Output the (X, Y) coordinate of the center of the cell containing the given text.  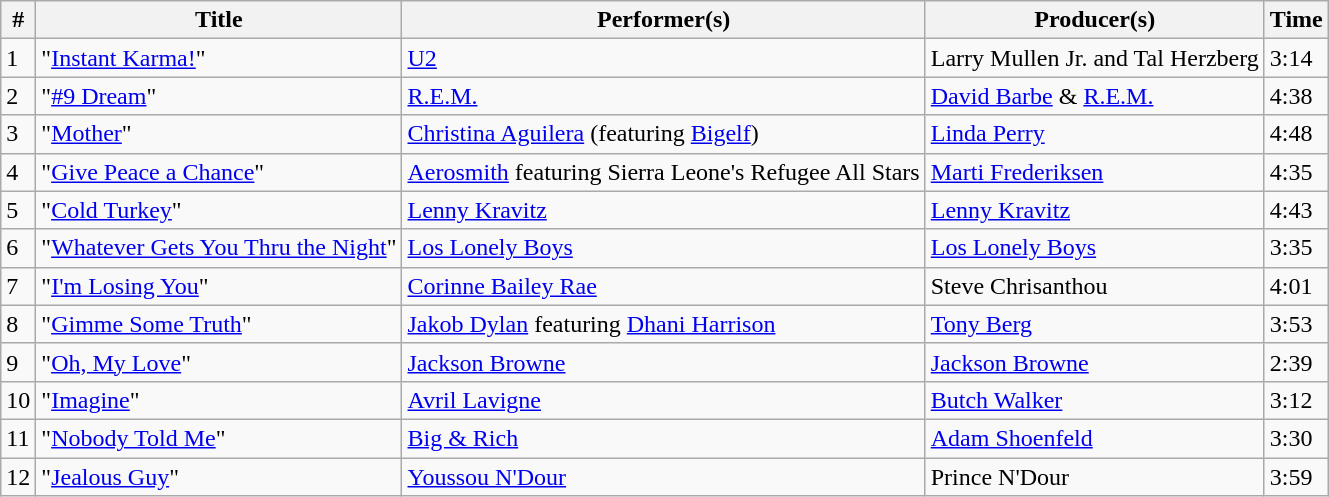
9 (18, 362)
"Jealous Guy" (219, 477)
12 (18, 477)
Linda Perry (1094, 134)
4:43 (1296, 210)
Time (1296, 20)
Title (219, 20)
Performer(s) (664, 20)
4:48 (1296, 134)
Corinne Bailey Rae (664, 286)
Prince N'Dour (1094, 477)
# (18, 20)
Christina Aguilera (featuring Bigelf) (664, 134)
2:39 (1296, 362)
Steve Chrisanthou (1094, 286)
"Gimme Some Truth" (219, 324)
"Imagine" (219, 400)
3:53 (1296, 324)
4:01 (1296, 286)
"#9 Dream" (219, 96)
11 (18, 438)
2 (18, 96)
Youssou N'Dour (664, 477)
1 (18, 58)
6 (18, 248)
"Instant Karma!" (219, 58)
"Whatever Gets You Thru the Night" (219, 248)
3:30 (1296, 438)
Tony Berg (1094, 324)
3:12 (1296, 400)
5 (18, 210)
4:35 (1296, 172)
Marti Frederiksen (1094, 172)
7 (18, 286)
10 (18, 400)
3:35 (1296, 248)
Larry Mullen Jr. and Tal Herzberg (1094, 58)
"Give Peace a Chance" (219, 172)
Producer(s) (1094, 20)
"I'm Losing You" (219, 286)
David Barbe & R.E.M. (1094, 96)
Butch Walker (1094, 400)
4 (18, 172)
3 (18, 134)
Jakob Dylan featuring Dhani Harrison (664, 324)
8 (18, 324)
Big & Rich (664, 438)
"Nobody Told Me" (219, 438)
3:59 (1296, 477)
Aerosmith featuring Sierra Leone's Refugee All Stars (664, 172)
U2 (664, 58)
4:38 (1296, 96)
3:14 (1296, 58)
Adam Shoenfeld (1094, 438)
Avril Lavigne (664, 400)
"Oh, My Love" (219, 362)
"Mother" (219, 134)
"Cold Turkey" (219, 210)
R.E.M. (664, 96)
